Return (X, Y) of the center of cell containing provided text 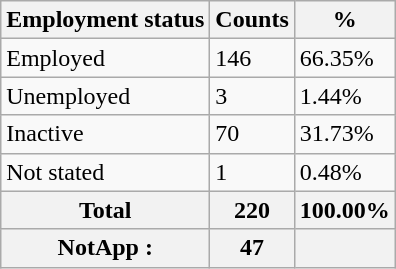
Employment status (106, 20)
66.35% (344, 58)
70 (252, 134)
47 (252, 248)
1.44% (344, 96)
Counts (252, 20)
Total (106, 210)
Not stated (106, 172)
31.73% (344, 134)
NotApp : (106, 248)
0.48% (344, 172)
220 (252, 210)
Inactive (106, 134)
Unemployed (106, 96)
100.00% (344, 210)
1 (252, 172)
3 (252, 96)
146 (252, 58)
Employed (106, 58)
% (344, 20)
